Determine the [x, y] coordinate at the center of the cell enclosing the given text.  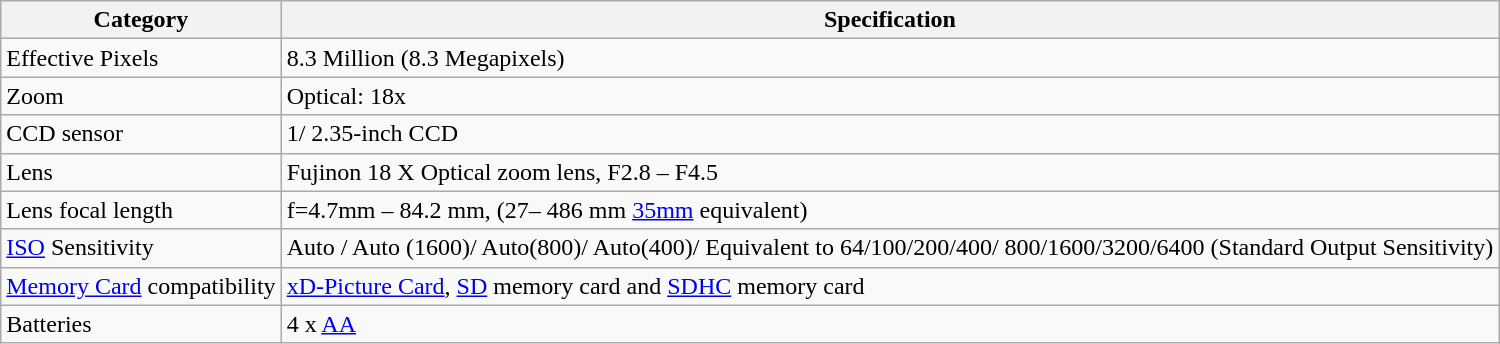
Specification [890, 20]
1/ 2.35-inch CCD [890, 134]
Zoom [141, 96]
Fujinon 18 X Optical zoom lens, F2.8 – F4.5 [890, 172]
Category [141, 20]
Auto / Auto (1600)/ Auto(800)/ Auto(400)/ Equivalent to 64/100/200/400/ 800/1600/3200/6400 (Standard Output Sensitivity) [890, 248]
Memory Card compatibility [141, 286]
Batteries [141, 324]
Lens focal length [141, 210]
8.3 Million (8.3 Megapixels) [890, 58]
Optical: 18x [890, 96]
4 x AA [890, 324]
f=4.7mm – 84.2 mm, (27– 486 mm 35mm equivalent) [890, 210]
ISO Sensitivity [141, 248]
xD-Picture Card, SD memory card and SDHC memory card [890, 286]
Lens [141, 172]
CCD sensor [141, 134]
Effective Pixels [141, 58]
